Determine the [X, Y] coordinate at the center of the cell enclosing the given text.  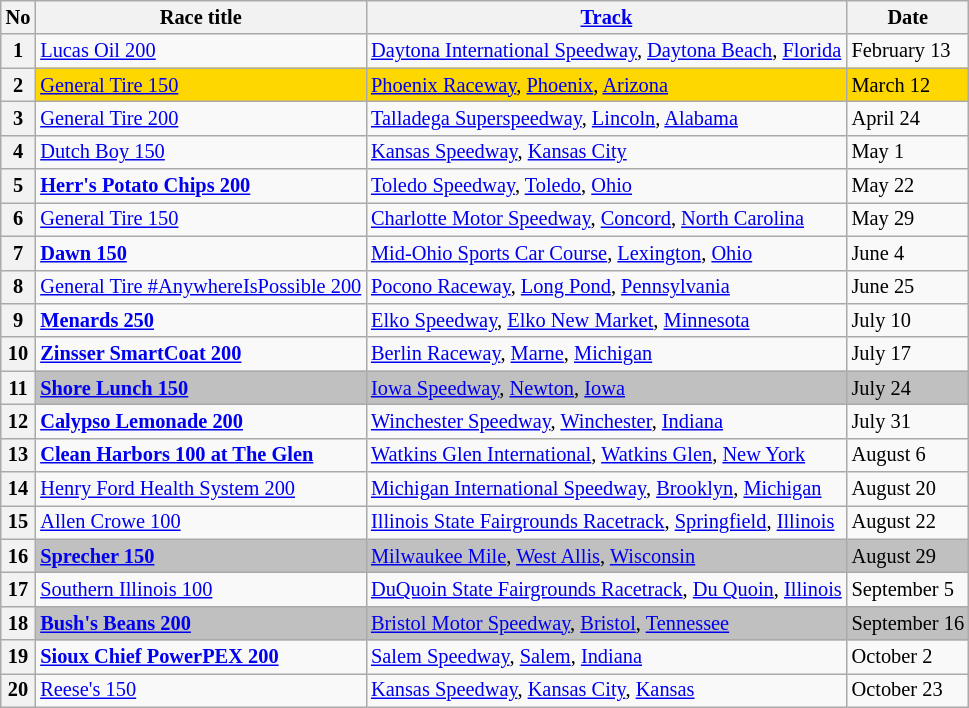
12 [18, 421]
Kansas Speedway, Kansas City, Kansas [606, 690]
Illinois State Fairgrounds Racetrack, Springfield, Illinois [606, 522]
February 13 [908, 51]
Bristol Motor Speedway, Bristol, Tennessee [606, 623]
Elko Speedway, Elko New Market, Minnesota [606, 320]
General Tire #AnywhereIsPossible 200 [200, 287]
March 12 [908, 85]
10 [18, 354]
Menards 250 [200, 320]
Allen Crowe 100 [200, 522]
Zinsser SmartCoat 200 [200, 354]
Winchester Speedway, Winchester, Indiana [606, 421]
19 [18, 657]
June 25 [908, 287]
October 23 [908, 690]
July 24 [908, 388]
Iowa Speedway, Newton, Iowa [606, 388]
Sioux Chief PowerPEX 200 [200, 657]
4 [18, 152]
Talladega Superspeedway, Lincoln, Alabama [606, 118]
April 24 [908, 118]
May 22 [908, 186]
May 1 [908, 152]
Henry Ford Health System 200 [200, 489]
August 6 [908, 455]
14 [18, 489]
7 [18, 253]
September 16 [908, 623]
No [18, 17]
16 [18, 556]
Reese's 150 [200, 690]
15 [18, 522]
Race title [200, 17]
20 [18, 690]
Sprecher 150 [200, 556]
Berlin Raceway, Marne, Michigan [606, 354]
3 [18, 118]
6 [18, 219]
Bush's Beans 200 [200, 623]
Toledo Speedway, Toledo, Ohio [606, 186]
9 [18, 320]
DuQuoin State Fairgrounds Racetrack, Du Quoin, Illinois [606, 589]
Kansas Speedway, Kansas City [606, 152]
2 [18, 85]
Phoenix Raceway, Phoenix, Arizona [606, 85]
Dawn 150 [200, 253]
1 [18, 51]
May 29 [908, 219]
Southern Illinois 100 [200, 589]
Salem Speedway, Salem, Indiana [606, 657]
August 22 [908, 522]
Shore Lunch 150 [200, 388]
Lucas Oil 200 [200, 51]
Dutch Boy 150 [200, 152]
August 29 [908, 556]
18 [18, 623]
Pocono Raceway, Long Pond, Pennsylvania [606, 287]
13 [18, 455]
11 [18, 388]
Track [606, 17]
Watkins Glen International, Watkins Glen, New York [606, 455]
8 [18, 287]
General Tire 200 [200, 118]
17 [18, 589]
Herr's Potato Chips 200 [200, 186]
Clean Harbors 100 at The Glen [200, 455]
Milwaukee Mile, West Allis, Wisconsin [606, 556]
July 31 [908, 421]
5 [18, 186]
July 10 [908, 320]
Daytona International Speedway, Daytona Beach, Florida [606, 51]
Charlotte Motor Speedway, Concord, North Carolina [606, 219]
October 2 [908, 657]
Date [908, 17]
Mid-Ohio Sports Car Course, Lexington, Ohio [606, 253]
August 20 [908, 489]
September 5 [908, 589]
July 17 [908, 354]
Michigan International Speedway, Brooklyn, Michigan [606, 489]
June 4 [908, 253]
Calypso Lemonade 200 [200, 421]
